Output the [x, y] coordinate of the center of the cell containing the given text.  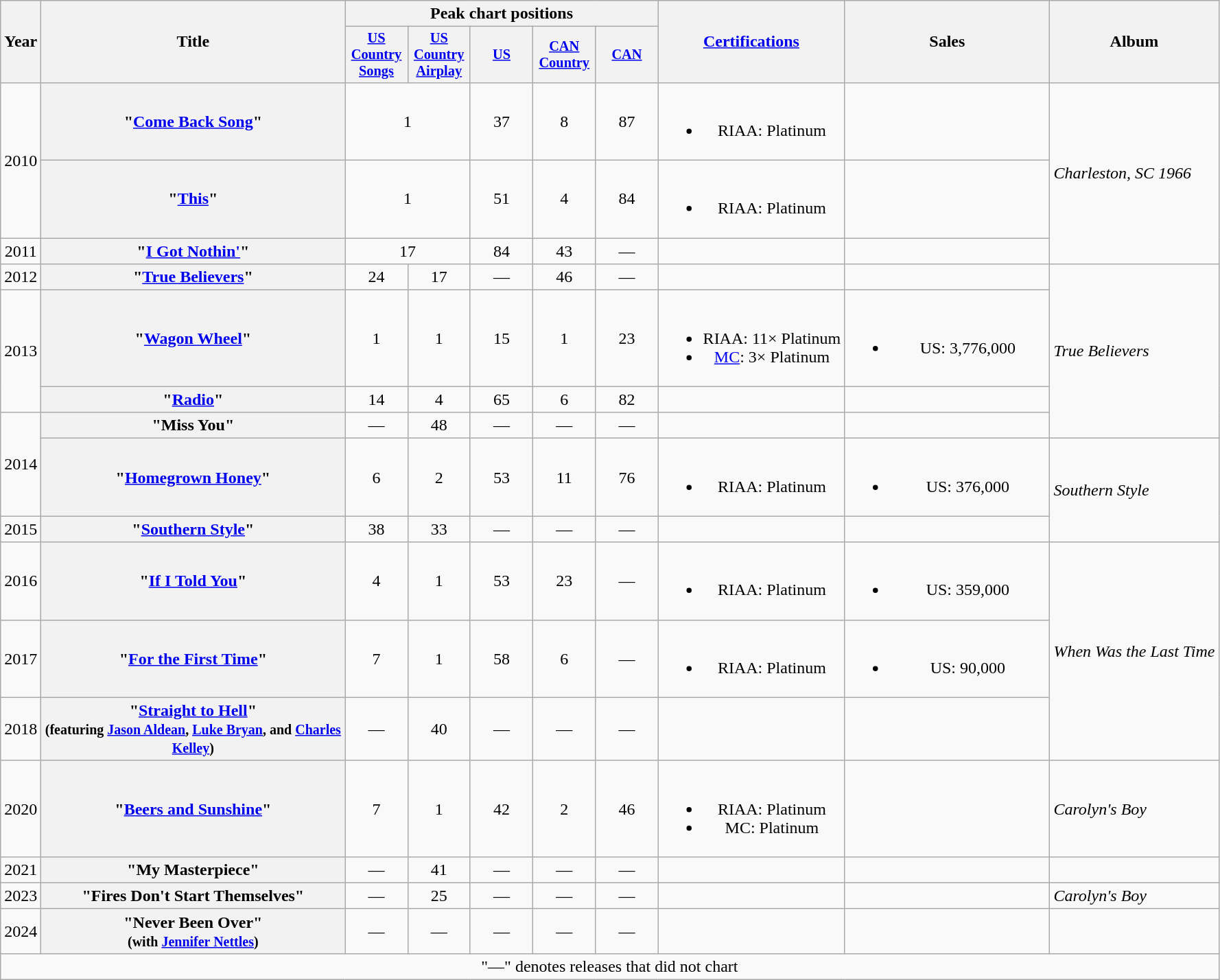
"Homegrown Honey" [193, 478]
14 [376, 399]
2021 [21, 870]
2018 [21, 729]
58 [501, 659]
US Country Songs [376, 55]
Peak chart positions [502, 14]
2012 [21, 277]
82 [627, 399]
"Never Been Over" (with Jennifer Nettles) [193, 931]
"Radio" [193, 399]
2023 [21, 896]
Charleston, SC 1966 [1134, 173]
US: 359,000 [947, 581]
US [501, 55]
8 [564, 121]
"My Masterpiece" [193, 870]
US: 3,776,000 [947, 338]
Year [21, 42]
"If I Told You" [193, 581]
2017 [21, 659]
2016 [21, 581]
RIAA: 11× PlatinumMC: 3× Platinum [751, 338]
Certifications [751, 42]
When Was the Last Time [1134, 651]
"I Got Nothin'" [193, 251]
True Believers [1134, 351]
40 [439, 729]
"This" [193, 199]
RIAA: PlatinumMC: Platinum [751, 808]
2014 [21, 464]
15 [501, 338]
2020 [21, 808]
Album [1134, 42]
65 [501, 399]
2010 [21, 160]
"Southern Style" [193, 529]
"For the First Time" [193, 659]
24 [376, 277]
"—" denotes releases that did not chart [609, 966]
37 [501, 121]
41 [439, 870]
US Country Airplay [439, 55]
51 [501, 199]
CAN [627, 55]
"True Believers" [193, 277]
Title [193, 42]
2011 [21, 251]
33 [439, 529]
25 [439, 896]
"Fires Don't Start Themselves" [193, 896]
48 [439, 425]
42 [501, 808]
38 [376, 529]
US: 376,000 [947, 478]
2013 [21, 351]
"Miss You" [193, 425]
76 [627, 478]
87 [627, 121]
11 [564, 478]
"Beers and Sunshine" [193, 808]
CAN Country [564, 55]
US: 90,000 [947, 659]
"Come Back Song" [193, 121]
Sales [947, 42]
"Wagon Wheel" [193, 338]
2024 [21, 931]
Southern Style [1134, 490]
43 [564, 251]
"Straight to Hell" (featuring Jason Aldean, Luke Bryan, and Charles Kelley) [193, 729]
2015 [21, 529]
